Find where the given text appears and provide that cell's center as (X, Y) coordinate. 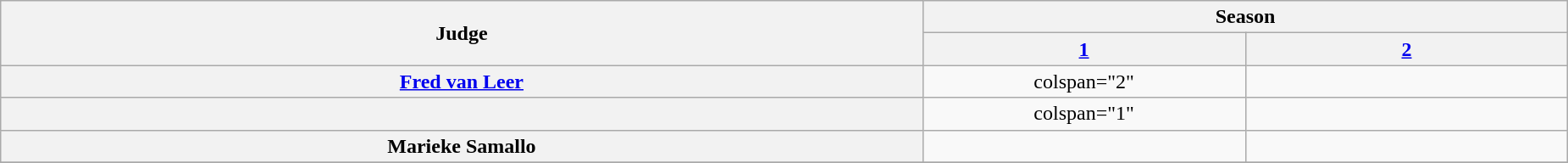
Marieke Samallo (462, 146)
colspan="2" (1084, 81)
colspan="1" (1084, 114)
2 (1406, 49)
Season (1245, 17)
Judge (462, 33)
1 (1084, 49)
Fred van Leer (462, 81)
